Output the [x, y] coordinate of the center of the cell containing the given text.  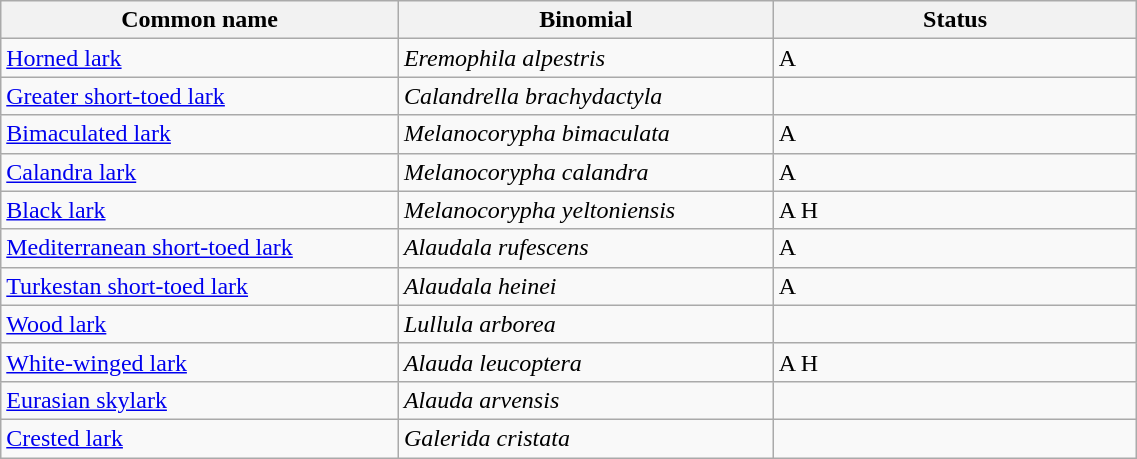
Calandra lark [200, 172]
Melanocorypha yeltoniensis [586, 210]
Alauda arvensis [586, 400]
Alaudala heinei [586, 286]
Black lark [200, 210]
Alaudala rufescens [586, 248]
Status [955, 20]
Crested lark [200, 438]
Greater short-toed lark [200, 96]
Lullula arborea [586, 324]
Melanocorypha bimaculata [586, 134]
Galerida cristata [586, 438]
Binomial [586, 20]
Horned lark [200, 58]
Turkestan short-toed lark [200, 286]
Calandrella brachydactyla [586, 96]
Melanocorypha calandra [586, 172]
White-winged lark [200, 362]
Wood lark [200, 324]
Alauda leucoptera [586, 362]
Eremophila alpestris [586, 58]
Common name [200, 20]
Mediterranean short-toed lark [200, 248]
Bimaculated lark [200, 134]
Eurasian skylark [200, 400]
